Return (X, Y) of the center of cell containing provided text 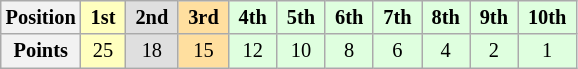
12 (253, 51)
8th (446, 17)
10th (547, 17)
25 (104, 51)
7th (397, 17)
Points (41, 51)
Position (41, 17)
2nd (152, 17)
10 (301, 51)
18 (152, 51)
9th (494, 17)
1 (547, 51)
4 (446, 51)
8 (349, 51)
5th (301, 17)
15 (203, 51)
1st (104, 17)
6 (397, 51)
3rd (203, 17)
6th (349, 17)
2 (494, 51)
4th (253, 17)
